Output the [x, y] coordinate of the center of the cell containing the given text.  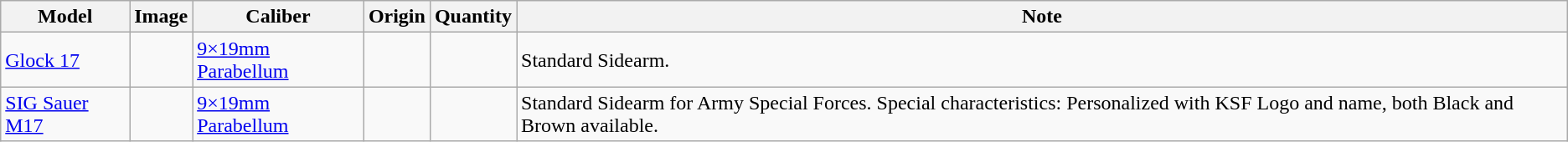
Quantity [472, 17]
Caliber [278, 17]
Origin [397, 17]
SIG Sauer M17 [65, 114]
Glock 17 [65, 60]
Image [161, 17]
Standard Sidearm for Army Special Forces. Special characteristics: Personalized with KSF Logo and name, both Black and Brown available. [1042, 114]
Model [65, 17]
Standard Sidearm. [1042, 60]
Note [1042, 17]
